Output the [X, Y] coordinate of the center of the cell containing the given text.  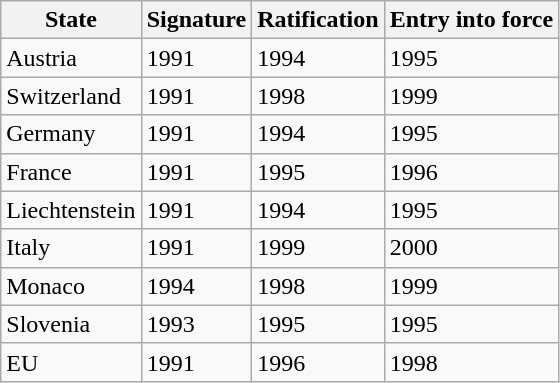
Liechtenstein [71, 210]
Italy [71, 248]
Ratification [318, 20]
France [71, 172]
Switzerland [71, 96]
Monaco [71, 286]
2000 [472, 248]
Slovenia [71, 324]
Austria [71, 58]
EU [71, 362]
Entry into force [472, 20]
State [71, 20]
Germany [71, 134]
1993 [196, 324]
Signature [196, 20]
